Find where the given text appears and provide that cell's center as [X, Y] coordinate. 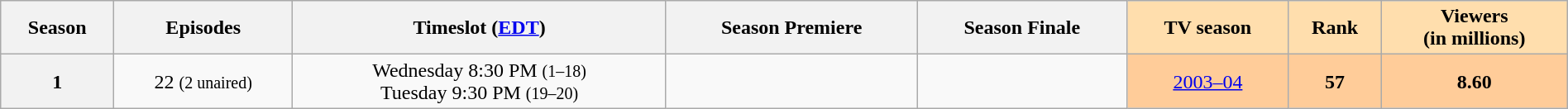
Season [58, 28]
Episodes [203, 28]
1 [58, 81]
2003–04 [1207, 81]
57 [1335, 81]
Rank [1335, 28]
Season Finale [1022, 28]
Viewers (in millions) [1474, 28]
Timeslot (EDT) [480, 28]
Season Premiere [791, 28]
8.60 [1474, 81]
TV season [1207, 28]
22 (2 unaired) [203, 81]
Wednesday 8:30 PM (1–18)Tuesday 9:30 PM (19–20) [480, 81]
